From the cell containing the given text, extract its center point as [x, y] coordinate. 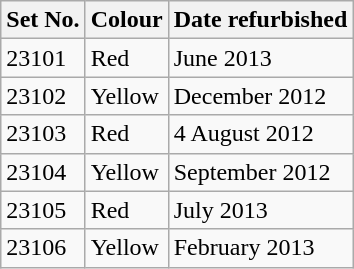
4 August 2012 [260, 134]
Colour [126, 20]
February 2013 [260, 248]
Set No. [43, 20]
June 2013 [260, 58]
September 2012 [260, 172]
23101 [43, 58]
23103 [43, 134]
23104 [43, 172]
23105 [43, 210]
July 2013 [260, 210]
23102 [43, 96]
December 2012 [260, 96]
23106 [43, 248]
Date refurbished [260, 20]
